Search for the cell housing the specified text and yield its (x, y) center coordinate. 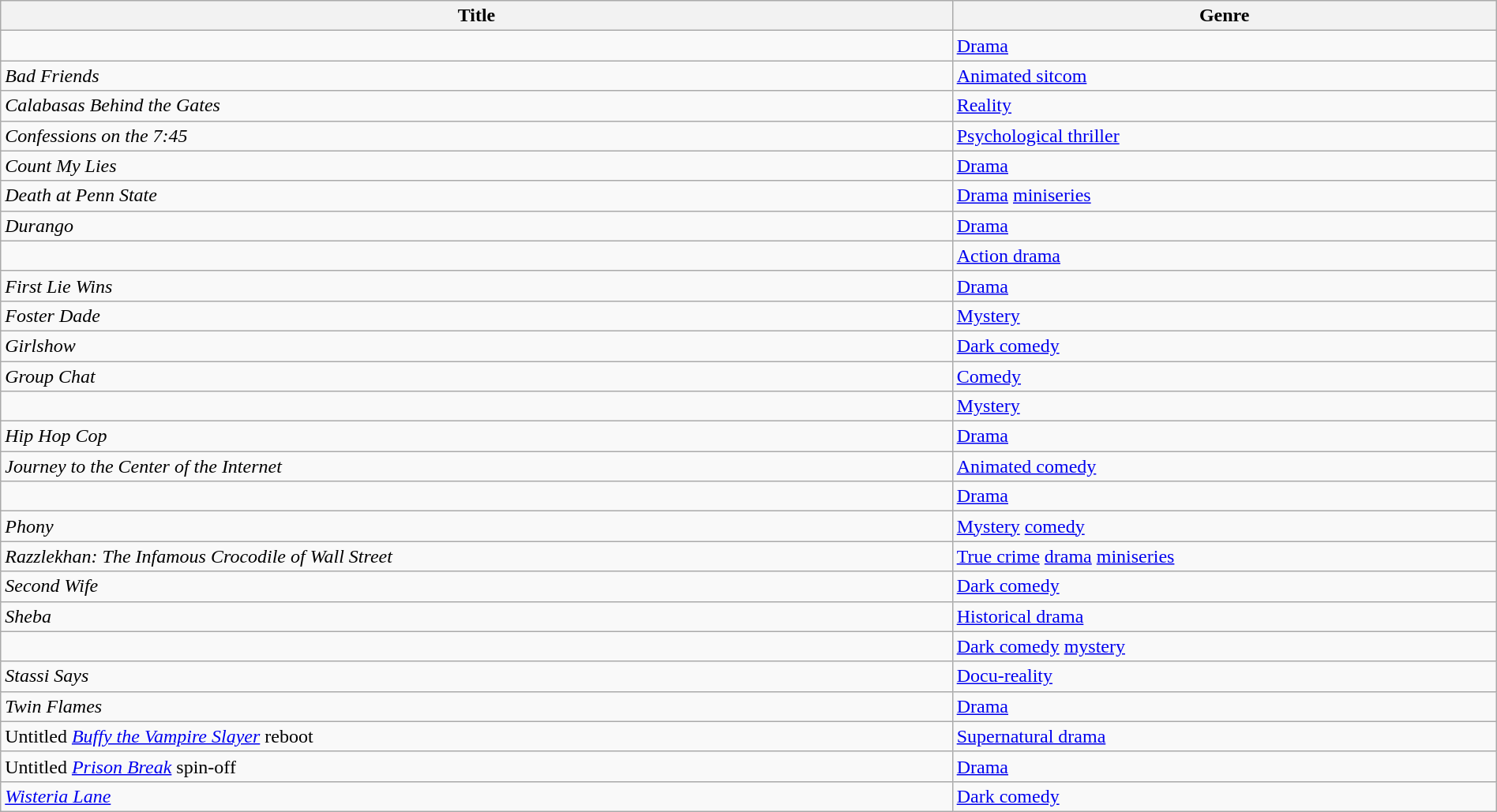
Journey to the Center of the Internet (477, 466)
Foster Dade (477, 316)
Sheba (477, 616)
First Lie Wins (477, 286)
Untitled Prison Break spin-off (477, 766)
Mystery comedy (1224, 526)
Phony (477, 526)
Animated sitcom (1224, 76)
Untitled Buffy the Vampire Slayer reboot (477, 736)
Drama miniseries (1224, 196)
Supernatural drama (1224, 736)
Wisteria Lane (477, 796)
True crime drama miniseries (1224, 556)
Stassi Says (477, 676)
Razzlekhan: The Infamous Crocodile of Wall Street (477, 556)
Death at Penn State (477, 196)
Hip Hop Cop (477, 436)
Genre (1224, 16)
Group Chat (477, 376)
Second Wife (477, 586)
Dark comedy mystery (1224, 646)
Psychological thriller (1224, 136)
Reality (1224, 106)
Calabasas Behind the Gates (477, 106)
Confessions on the 7:45 (477, 136)
Docu-reality (1224, 676)
Historical drama (1224, 616)
Durango (477, 226)
Animated comedy (1224, 466)
Girlshow (477, 346)
Count My Lies (477, 166)
Title (477, 16)
Twin Flames (477, 706)
Comedy (1224, 376)
Action drama (1224, 256)
Bad Friends (477, 76)
